Detect which cell encompasses the target text, then output its [X, Y] center coordinate. 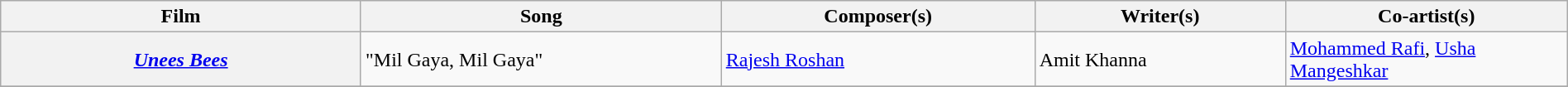
Film [181, 17]
Song [541, 17]
Amit Khanna [1159, 60]
Mohammed Rafi, Usha Mangeshkar [1426, 60]
Co-artist(s) [1426, 17]
Unees Bees [181, 60]
Composer(s) [878, 17]
"Mil Gaya, Mil Gaya" [541, 60]
Rajesh Roshan [878, 60]
Writer(s) [1159, 17]
